Return the [x, y] coordinate for the center point of the cell that contains the specified text.  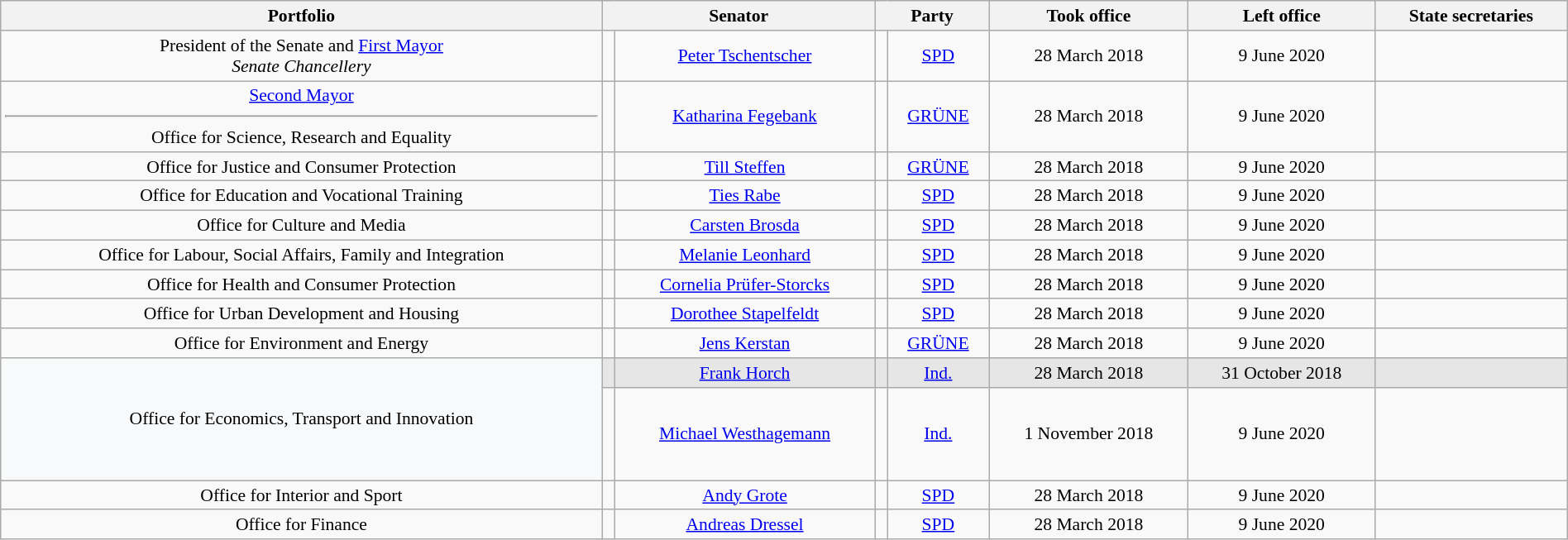
Melanie Leonhard [745, 255]
Office for Health and Consumer Protection [301, 284]
Office for Finance [301, 525]
Ties Rabe [745, 196]
Till Steffen [745, 167]
Dorothee Stapelfeldt [745, 314]
Michael Westhagemann [745, 434]
Carsten Brosda [745, 226]
Office for Environment and Energy [301, 343]
Office for Economics, Transport and Innovation [301, 419]
Party [931, 16]
1 November 2018 [1088, 434]
Andreas Dressel [745, 525]
Took office [1088, 16]
Portfolio [301, 16]
Peter Tschentscher [745, 56]
State secretaries [1470, 16]
31 October 2018 [1282, 373]
Left office [1282, 16]
Cornelia Prüfer-Storcks [745, 284]
President of the Senate and First MayorSenate Chancellery [301, 56]
Office for Urban Development and Housing [301, 314]
Office for Education and Vocational Training [301, 196]
Jens Kerstan [745, 343]
Frank Horch [745, 373]
Office for Labour, Social Affairs, Family and Integration [301, 255]
Senator [739, 16]
Andy Grote [745, 495]
Second MayorOffice for Science, Research and Equality [301, 117]
Office for Culture and Media [301, 226]
Katharina Fegebank [745, 117]
Office for Justice and Consumer Protection [301, 167]
Office for Interior and Sport [301, 495]
